Return [X, Y] of the center of cell containing provided text 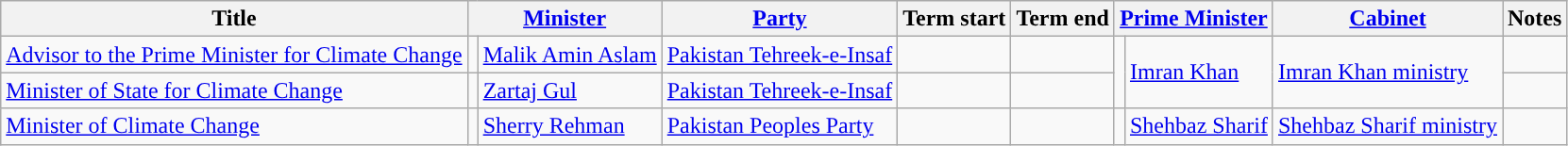
Minister [565, 19]
Imran Khan ministry [1388, 73]
Term end [1063, 19]
Minister of State for Climate Change [234, 90]
Imran Khan [1199, 73]
Minister of Climate Change [234, 126]
Cabinet [1388, 19]
Advisor to the Prime Minister for Climate Change [234, 55]
Title [234, 19]
Shehbaz Sharif [1199, 126]
Party [780, 19]
Sherry Rehman [570, 126]
Pakistan Peoples Party [780, 126]
Notes [1535, 19]
Term start [954, 19]
Shehbaz Sharif ministry [1388, 126]
Malik Amin Aslam [570, 55]
Prime Minister [1193, 19]
Zartaj Gul [570, 90]
